Extract the [x, y] coordinate from the center of the cell holding the provided text.  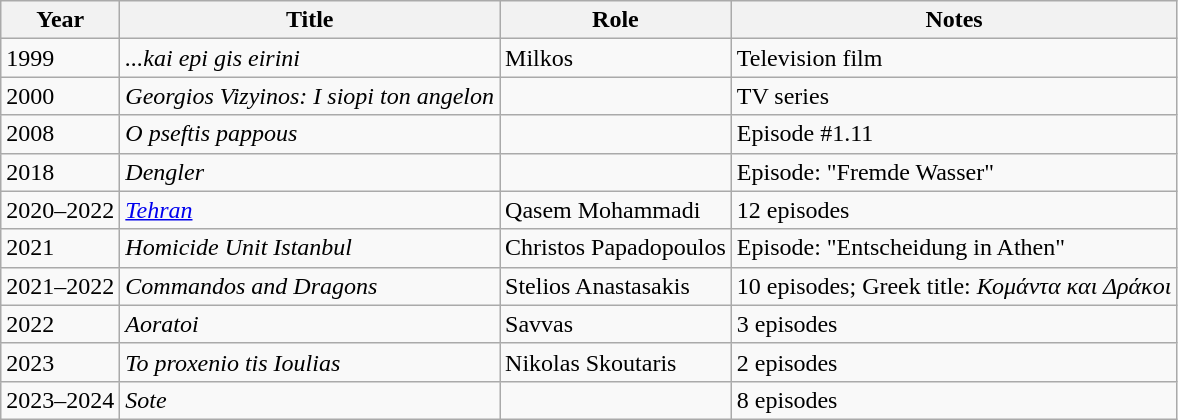
Title [310, 20]
3 episodes [954, 324]
...kai epi gis eirini [310, 58]
2 episodes [954, 362]
10 episodes; Greek title: Κομάντα και Δράκοι [954, 286]
Commandos and Dragons [310, 286]
Nikolas Skoutaris [616, 362]
TV series [954, 96]
2018 [60, 172]
Television film [954, 58]
12 episodes [954, 210]
Year [60, 20]
2020–2022 [60, 210]
2023–2024 [60, 400]
2021 [60, 248]
Notes [954, 20]
Homicide Unit Istanbul [310, 248]
Christos Papadopoulos [616, 248]
Tehran [310, 210]
Savvas [616, 324]
Qasem Mohammadi [616, 210]
2022 [60, 324]
8 episodes [954, 400]
Role [616, 20]
O pseftis pappous [310, 134]
To proxenio tis Ioulias [310, 362]
Georgios Vizyinos: I siopi ton angelon [310, 96]
Sote [310, 400]
Milkos [616, 58]
Dengler [310, 172]
Episode: "Entscheidung in Athen" [954, 248]
Aoratoi [310, 324]
2021–2022 [60, 286]
Stelios Anastasakis [616, 286]
Episode: "Fremde Wasser" [954, 172]
Episode #1.11 [954, 134]
2023 [60, 362]
2000 [60, 96]
1999 [60, 58]
2008 [60, 134]
